Find where the given text appears and provide that cell's center as [x, y] coordinate. 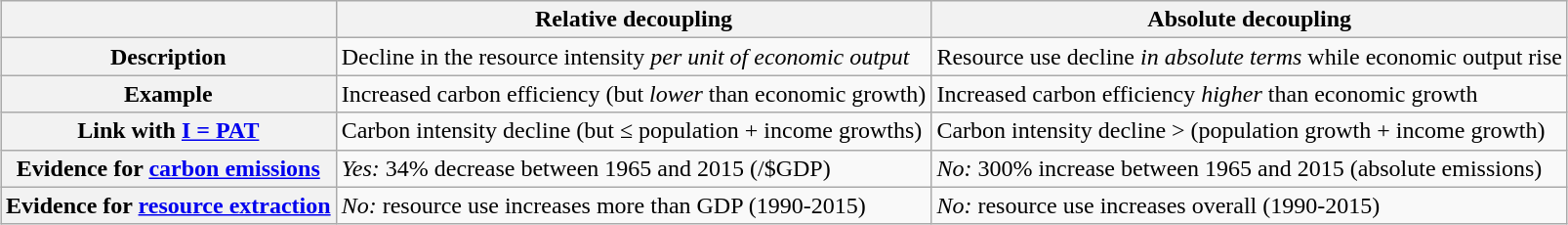
Evidence for carbon emissions [168, 168]
Carbon intensity decline (but ≤ population + income growths) [634, 131]
Evidence for resource extraction [168, 205]
Carbon intensity decline > (population growth + income growth) [1250, 131]
Yes: 34% decrease between 1965 and 2015 (/$GDP) [634, 168]
Absolute decoupling [1250, 20]
Example [168, 94]
Resource use decline in absolute terms while economic output rise [1250, 57]
Decline in the resource intensity per unit of economic output [634, 57]
Description [168, 57]
Increased carbon efficiency (but lower than economic growth) [634, 94]
No: resource use increases more than GDP (1990-2015) [634, 205]
No: resource use increases overall (1990-2015) [1250, 205]
No: 300% increase between 1965 and 2015 (absolute emissions) [1250, 168]
Increased carbon efficiency higher than economic growth [1250, 94]
Relative decoupling [634, 20]
Link with I = PAT [168, 131]
